Extract the [X, Y] coordinate from the center of the cell holding the provided text.  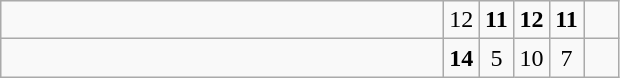
7 [566, 58]
14 [462, 58]
5 [496, 58]
10 [532, 58]
